Return (X, Y) of the center of cell containing provided text 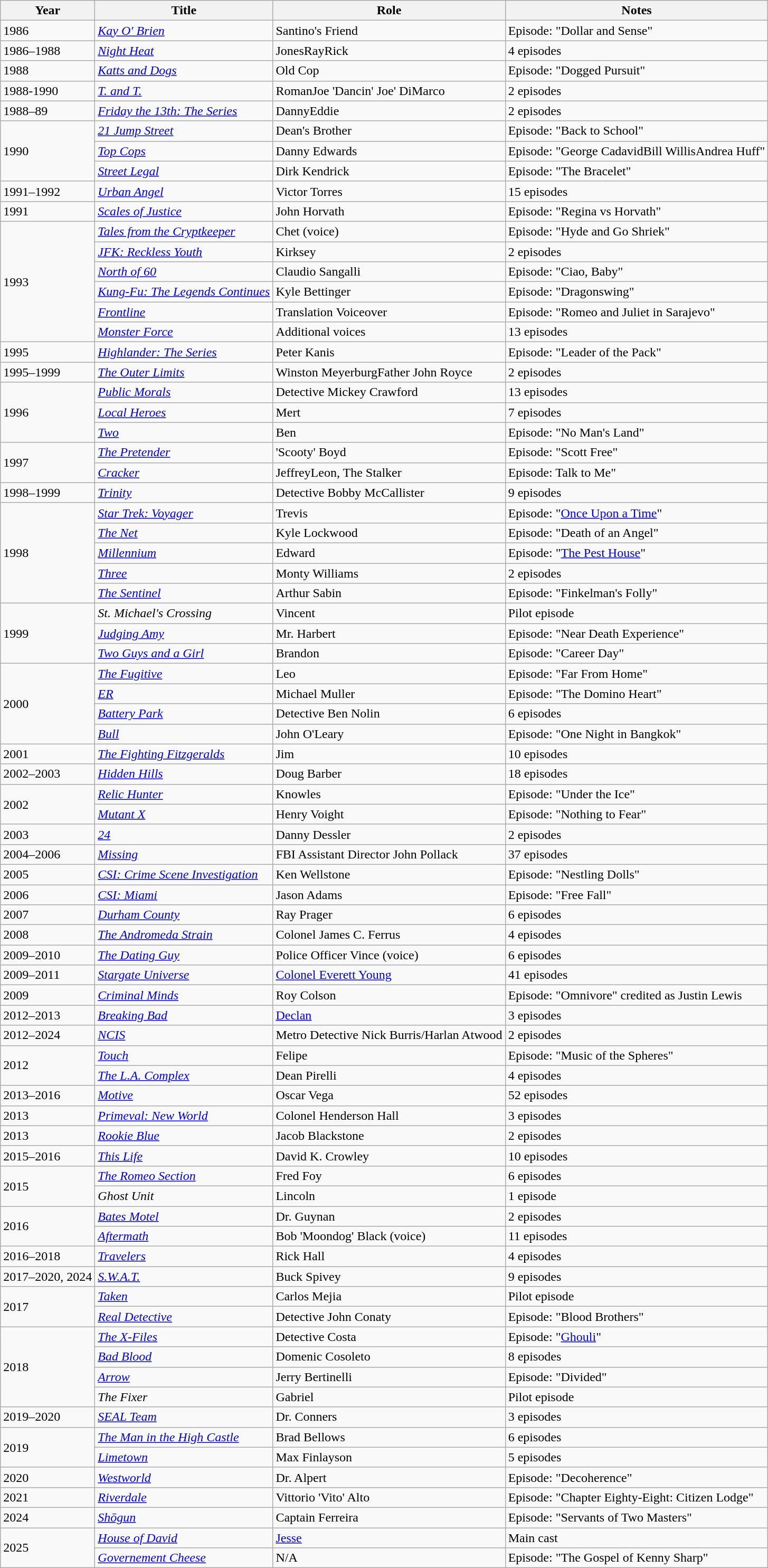
2004–2006 (48, 854)
Fred Foy (389, 1176)
The L.A. Complex (184, 1075)
FBI Assistant Director John Pollack (389, 854)
2020 (48, 1477)
Friday the 13th: The Series (184, 111)
Peter Kanis (389, 352)
Judging Amy (184, 634)
41 episodes (637, 975)
Scales of Justice (184, 211)
Episode: "Servants of Two Masters" (637, 1517)
Episode: "The Pest House" (637, 553)
Travelers (184, 1257)
1995 (48, 352)
Rookie Blue (184, 1136)
Episode: "The Gospel of Kenny Sharp" (637, 1558)
2002 (48, 804)
Episode: "Romeo and Juliet in Sarajevo" (637, 312)
Episode: "Near Death Experience" (637, 634)
Mr. Harbert (389, 634)
Local Heroes (184, 412)
Episode: "Regina vs Horvath" (637, 211)
1998 (48, 553)
Brad Bellows (389, 1437)
Kirksey (389, 252)
Lincoln (389, 1196)
2017 (48, 1307)
2017–2020, 2024 (48, 1277)
2025 (48, 1548)
Bad Blood (184, 1357)
Taken (184, 1297)
Edward (389, 553)
Trinity (184, 493)
2008 (48, 935)
2009 (48, 995)
Additional voices (389, 332)
Episode: "Nothing to Fear" (637, 814)
John Horvath (389, 211)
Danny Edwards (389, 151)
Battery Park (184, 714)
Ray Prager (389, 915)
2002–2003 (48, 774)
Brandon (389, 654)
Episode: "Divided" (637, 1377)
Episode: "Finkelman's Folly" (637, 593)
'Scooty' Boyd (389, 452)
N/A (389, 1558)
Trevis (389, 513)
The Fixer (184, 1397)
2015 (48, 1186)
David K. Crowley (389, 1156)
1988–89 (48, 111)
2018 (48, 1367)
Criminal Minds (184, 995)
2016 (48, 1226)
Real Detective (184, 1317)
1986 (48, 31)
Episode: "One Night in Bangkok" (637, 734)
Chet (voice) (389, 231)
Millennium (184, 553)
1991 (48, 211)
Public Morals (184, 392)
Dirk Kendrick (389, 171)
Governement Cheese (184, 1558)
T. and T. (184, 91)
Max Finlayson (389, 1457)
1991–1992 (48, 191)
24 (184, 834)
Dr. Guynan (389, 1216)
CSI: Crime Scene Investigation (184, 874)
Colonel Henderson Hall (389, 1116)
CSI: Miami (184, 895)
Detective Bobby McCallister (389, 493)
Monty Williams (389, 573)
Doug Barber (389, 774)
Cracker (184, 473)
The Outer Limits (184, 372)
Dean's Brother (389, 131)
Stargate Universe (184, 975)
Kyle Bettinger (389, 292)
Episode: "Ghouli" (637, 1337)
Episode: "Scott Free" (637, 452)
The Fighting Fitzgeralds (184, 754)
ER (184, 694)
Ken Wellstone (389, 874)
SEAL Team (184, 1417)
Kay O' Brien (184, 31)
1988-1990 (48, 91)
37 episodes (637, 854)
11 episodes (637, 1236)
Arrow (184, 1377)
Episode: "Once Upon a Time" (637, 513)
Westworld (184, 1477)
Henry Voight (389, 814)
Episode: "Death of an Angel" (637, 533)
Victor Torres (389, 191)
JFK: Reckless Youth (184, 252)
1995–1999 (48, 372)
2012 (48, 1065)
Bates Motel (184, 1216)
Limetown (184, 1457)
Metro Detective Nick Burris/Harlan Atwood (389, 1035)
2019 (48, 1447)
Jason Adams (389, 895)
The Net (184, 533)
The Andromeda Strain (184, 935)
Episode: "Far From Home" (637, 674)
Dean Pirelli (389, 1075)
2007 (48, 915)
Episode: "Leader of the Pack" (637, 352)
Bob 'Moondog' Black (voice) (389, 1236)
The Pretender (184, 452)
2009–2010 (48, 955)
2000 (48, 704)
21 Jump Street (184, 131)
Oscar Vega (389, 1095)
Episode: "Nestling Dolls" (637, 874)
Episode: "Under the Ice" (637, 794)
The Dating Guy (184, 955)
Ghost Unit (184, 1196)
2012–2013 (48, 1015)
Episode: "Career Day" (637, 654)
2013–2016 (48, 1095)
Winston MeyerburgFather John Royce (389, 372)
Episode: "Blood Brothers" (637, 1317)
Motive (184, 1095)
2021 (48, 1497)
JeffreyLeon, The Stalker (389, 473)
S.W.A.T. (184, 1277)
The Fugitive (184, 674)
Jacob Blackstone (389, 1136)
Vittorio 'Vito' Alto (389, 1497)
Aftermath (184, 1236)
JonesRayRick (389, 51)
Episode: "Ciao, Baby" (637, 272)
The Sentinel (184, 593)
2024 (48, 1517)
Knowles (389, 794)
Dr. Conners (389, 1417)
15 episodes (637, 191)
Street Legal (184, 171)
Main cast (637, 1538)
Colonel Everett Young (389, 975)
7 episodes (637, 412)
Touch (184, 1055)
Felipe (389, 1055)
Episode: "Decoherence" (637, 1477)
Kyle Lockwood (389, 533)
Episode: "Chapter Eighty-Eight: Citizen Lodge" (637, 1497)
Notes (637, 11)
RomanJoe 'Dancin' Joe' DiMarco (389, 91)
Ben (389, 432)
1990 (48, 151)
2015–2016 (48, 1156)
Relic Hunter (184, 794)
Episode: "Hyde and Go Shriek" (637, 231)
Captain Ferreira (389, 1517)
Katts and Dogs (184, 71)
Rick Hall (389, 1257)
Highlander: The Series (184, 352)
Episode: "Back to School" (637, 131)
2019–2020 (48, 1417)
This Life (184, 1156)
2006 (48, 895)
Roy Colson (389, 995)
Shōgun (184, 1517)
Two Guys and a Girl (184, 654)
Danny Dessler (389, 834)
Detective Mickey Crawford (389, 392)
1996 (48, 412)
The X-Files (184, 1337)
Three (184, 573)
Police Officer Vince (voice) (389, 955)
Year (48, 11)
Gabriel (389, 1397)
Durham County (184, 915)
Title (184, 11)
Arthur Sabin (389, 593)
2003 (48, 834)
Frontline (184, 312)
52 episodes (637, 1095)
St. Michael's Crossing (184, 613)
1999 (48, 634)
Episode: "The Domino Heart" (637, 694)
Role (389, 11)
Bull (184, 734)
Episode: "George CadavidBill WillisAndrea Huff" (637, 151)
Primeval: New World (184, 1116)
8 episodes (637, 1357)
Episode: Talk to Me" (637, 473)
Domenic Cosoleto (389, 1357)
Episode: "Free Fall" (637, 895)
Two (184, 432)
Riverdale (184, 1497)
Mutant X (184, 814)
Night Heat (184, 51)
Vincent (389, 613)
5 episodes (637, 1457)
2016–2018 (48, 1257)
Santino's Friend (389, 31)
2005 (48, 874)
John O'Leary (389, 734)
North of 60 (184, 272)
Colonel James C. Ferrus (389, 935)
1988 (48, 71)
Missing (184, 854)
Jim (389, 754)
Episode: "Omnivore" credited as Justin Lewis (637, 995)
2009–2011 (48, 975)
Episode: "The Bracelet" (637, 171)
Tales from the Cryptkeeper (184, 231)
Detective Costa (389, 1337)
1993 (48, 281)
Dr. Alpert (389, 1477)
1997 (48, 462)
Episode: "No Man's Land" (637, 432)
Buck Spivey (389, 1277)
Kung-Fu: The Legends Continues (184, 292)
Michael Muller (389, 694)
Episode: "Dogged Pursuit" (637, 71)
Declan (389, 1015)
Jesse (389, 1538)
Episode: "Music of the Spheres" (637, 1055)
Monster Force (184, 332)
2001 (48, 754)
18 episodes (637, 774)
1986–1988 (48, 51)
Star Trek: Voyager (184, 513)
Claudio Sangalli (389, 272)
Urban Angel (184, 191)
The Romeo Section (184, 1176)
Jerry Bertinelli (389, 1377)
1 episode (637, 1196)
Mert (389, 412)
House of David (184, 1538)
NCIS (184, 1035)
The Man in the High Castle (184, 1437)
DannyEddie (389, 111)
Episode: "Dragonswing" (637, 292)
Top Cops (184, 151)
Old Cop (389, 71)
Detective Ben Nolin (389, 714)
Breaking Bad (184, 1015)
Carlos Mejia (389, 1297)
Detective John Conaty (389, 1317)
2012–2024 (48, 1035)
Translation Voiceover (389, 312)
Hidden Hills (184, 774)
Episode: "Dollar and Sense" (637, 31)
1998–1999 (48, 493)
Leo (389, 674)
